Pinpoint the cell where the given text exists, returning its (x, y) midpoint coordinate. 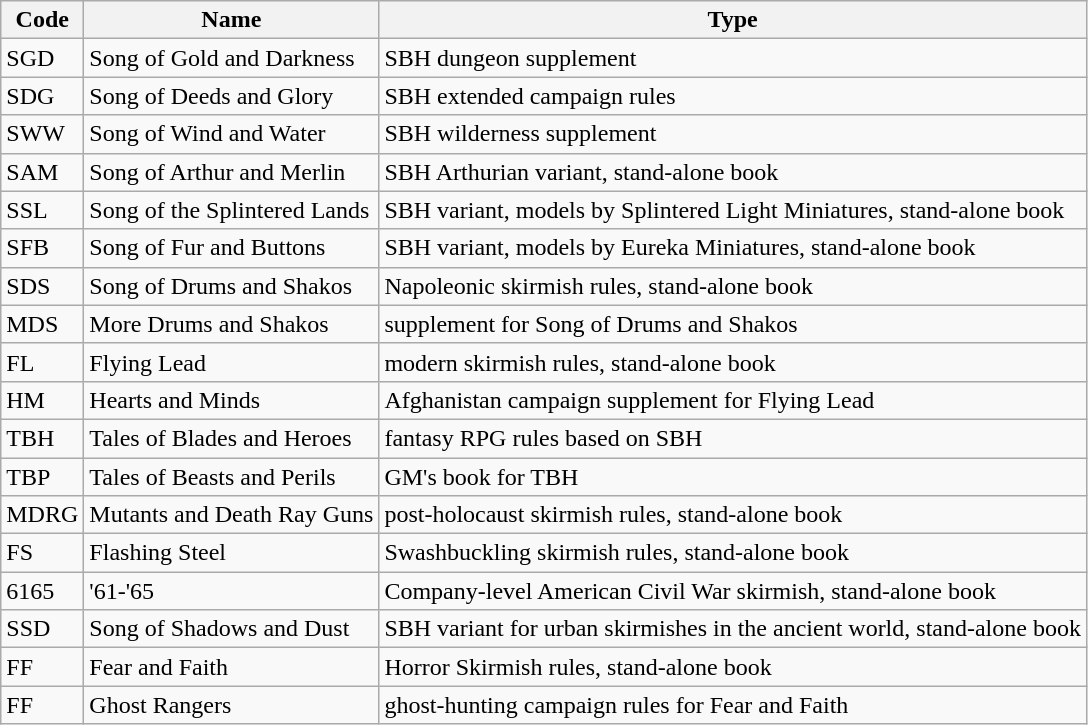
SAM (42, 172)
MDS (42, 324)
Song of Gold and Darkness (232, 58)
SDS (42, 286)
Ghost Rangers (232, 705)
Hearts and Minds (232, 400)
'61-'65 (232, 591)
Flying Lead (232, 362)
Company-level American Civil War skirmish, stand-alone book (733, 591)
SBH variant, models by Splintered Light Miniatures, stand-alone book (733, 210)
Song of the Splintered Lands (232, 210)
Tales of Blades and Heroes (232, 438)
FL (42, 362)
Type (733, 20)
Name (232, 20)
Song of Deeds and Glory (232, 96)
SBH dungeon supplement (733, 58)
Song of Shadows and Dust (232, 629)
Flashing Steel (232, 553)
ghost-hunting campaign rules for Fear and Faith (733, 705)
Horror Skirmish rules, stand-alone book (733, 667)
GM's book for TBH (733, 477)
modern skirmish rules, stand-alone book (733, 362)
SBH variant for urban skirmishes in the ancient world, stand-alone book (733, 629)
SBH variant, models by Eureka Miniatures, stand-alone book (733, 248)
fantasy RPG rules based on SBH (733, 438)
supplement for Song of Drums and Shakos (733, 324)
SDG (42, 96)
Mutants and Death Ray Guns (232, 515)
SWW (42, 134)
6165 (42, 591)
Song of Wind and Water (232, 134)
SBH Arthurian variant, stand-alone book (733, 172)
FS (42, 553)
HM (42, 400)
Fear and Faith (232, 667)
Song of Arthur and Merlin (232, 172)
SGD (42, 58)
Afghanistan campaign supplement for Flying Lead (733, 400)
Song of Fur and Buttons (232, 248)
SSD (42, 629)
post-holocaust skirmish rules, stand-alone book (733, 515)
TBH (42, 438)
SSL (42, 210)
Tales of Beasts and Perils (232, 477)
SFB (42, 248)
TBP (42, 477)
More Drums and Shakos (232, 324)
MDRG (42, 515)
SBH extended campaign rules (733, 96)
Napoleonic skirmish rules, stand-alone book (733, 286)
Swashbuckling skirmish rules, stand-alone book (733, 553)
Song of Drums and Shakos (232, 286)
Code (42, 20)
SBH wilderness supplement (733, 134)
